Determine the [X, Y] coordinate at the center of the cell enclosing the given text.  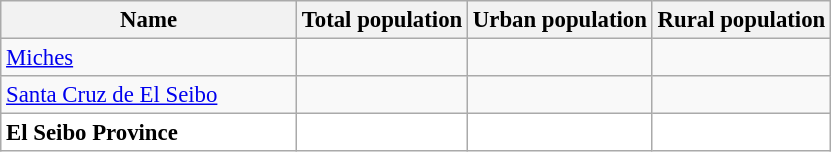
Total population [382, 20]
El Seibo Province [149, 133]
Santa Cruz de El Seibo [149, 95]
Urban population [560, 20]
Miches [149, 58]
Rural population [741, 20]
Name [149, 20]
